Identify which cell holds the provided text, then report its [X, Y] central coordinate. 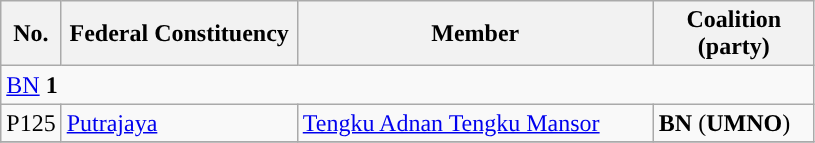
No. [31, 34]
BN (UMNO) [734, 123]
Coalition (party) [734, 34]
BN 1 [408, 85]
Tengku Adnan Tengku Mansor [475, 123]
Federal Constituency [179, 34]
Putrajaya [179, 123]
Member [475, 34]
P125 [31, 123]
